Locate the cell with the specified text and output its [x, y] center coordinate. 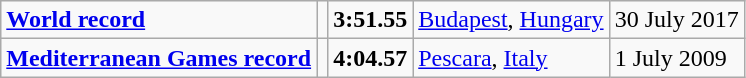
Budapest, Hungary [511, 20]
1 July 2009 [676, 58]
4:04.57 [370, 58]
Pescara, Italy [511, 58]
3:51.55 [370, 20]
World record [159, 20]
Mediterranean Games record [159, 58]
30 July 2017 [676, 20]
